Return [X, Y] of the center of cell containing provided text 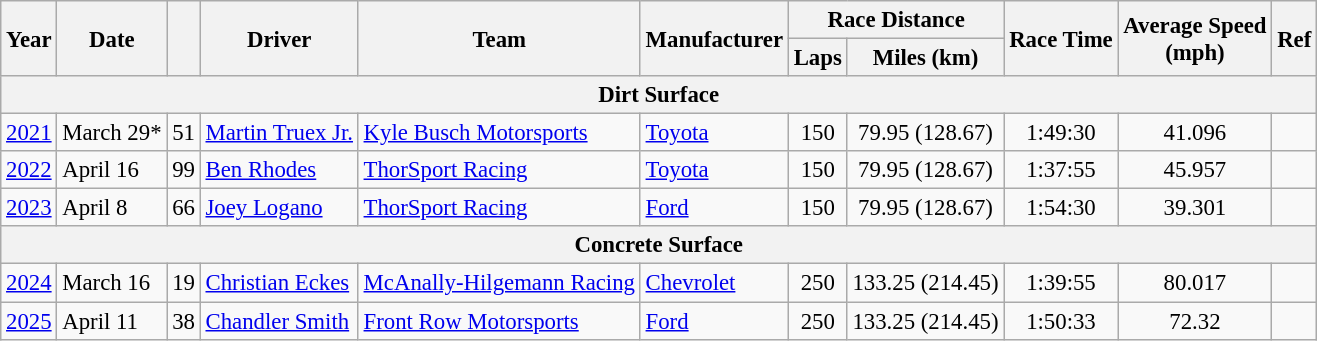
99 [184, 170]
2025 [29, 321]
April 16 [112, 170]
Miles (km) [926, 58]
2022 [29, 170]
Driver [279, 38]
Race Time [1061, 38]
Manufacturer [714, 38]
Date [112, 38]
Martin Truex Jr. [279, 133]
80.017 [1195, 283]
Year [29, 38]
1:49:30 [1061, 133]
Kyle Busch Motorsports [499, 133]
39.301 [1195, 208]
Front Row Motorsports [499, 321]
Concrete Surface [659, 245]
1:54:30 [1061, 208]
Christian Eckes [279, 283]
51 [184, 133]
McAnally-Hilgemann Racing [499, 283]
1:37:55 [1061, 170]
Dirt Surface [659, 95]
Ref [1294, 38]
April 11 [112, 321]
Joey Logano [279, 208]
66 [184, 208]
38 [184, 321]
Laps [818, 58]
41.096 [1195, 133]
2023 [29, 208]
2024 [29, 283]
19 [184, 283]
Chandler Smith [279, 321]
Team [499, 38]
2021 [29, 133]
72.32 [1195, 321]
Chevrolet [714, 283]
Race Distance [896, 20]
March 29* [112, 133]
1:39:55 [1061, 283]
April 8 [112, 208]
Ben Rhodes [279, 170]
Average Speed(mph) [1195, 38]
45.957 [1195, 170]
1:50:33 [1061, 321]
March 16 [112, 283]
